Extract the (X, Y) coordinate from the center of the cell holding the provided text.  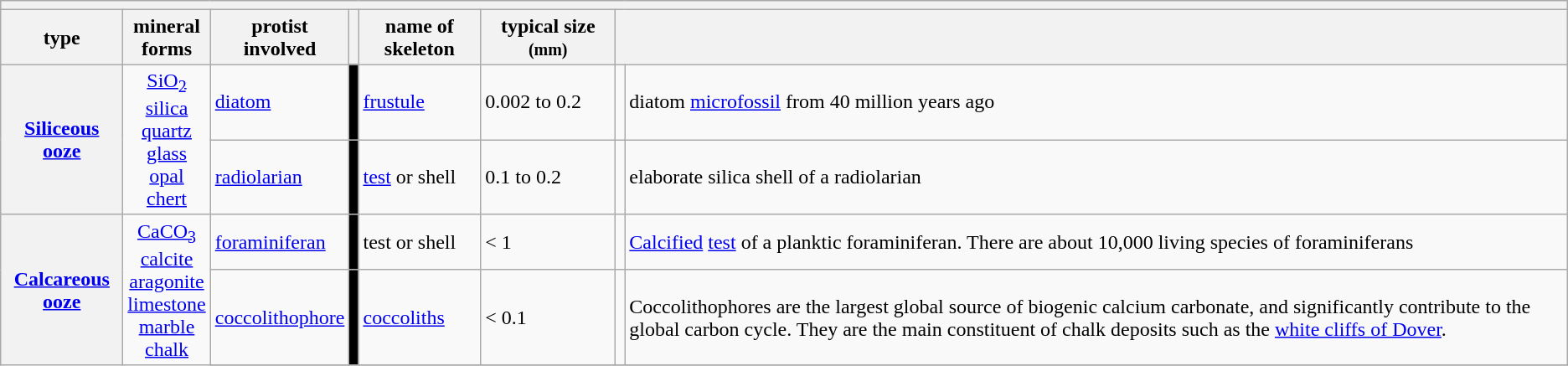
type (62, 37)
frustule (420, 102)
diatom microfossil from 40 million years ago (1096, 102)
diatom (280, 102)
Siliceous ooze (62, 139)
Calcified test of a planktic foraminiferan. There are about 10,000 living species of foraminiferans (1096, 242)
name of skeleton (420, 37)
0.1 to 0.2 (548, 178)
mineralforms (167, 37)
protistinvolved (280, 37)
typical size(mm) (548, 37)
radiolarian (280, 178)
< 1 (548, 242)
coccoliths (420, 317)
0.002 to 0.2 (548, 102)
elaborate silica shell of a radiolarian (1096, 178)
SiO2silicaquartzglassopalchert (167, 139)
< 0.1 (548, 317)
Calcareous ooze (62, 290)
CaCO3calcitearagonitelimestonemarblechalk (167, 290)
coccolithophore (280, 317)
foraminiferan (280, 242)
